Identify which cell holds the provided text, then report its [X, Y] central coordinate. 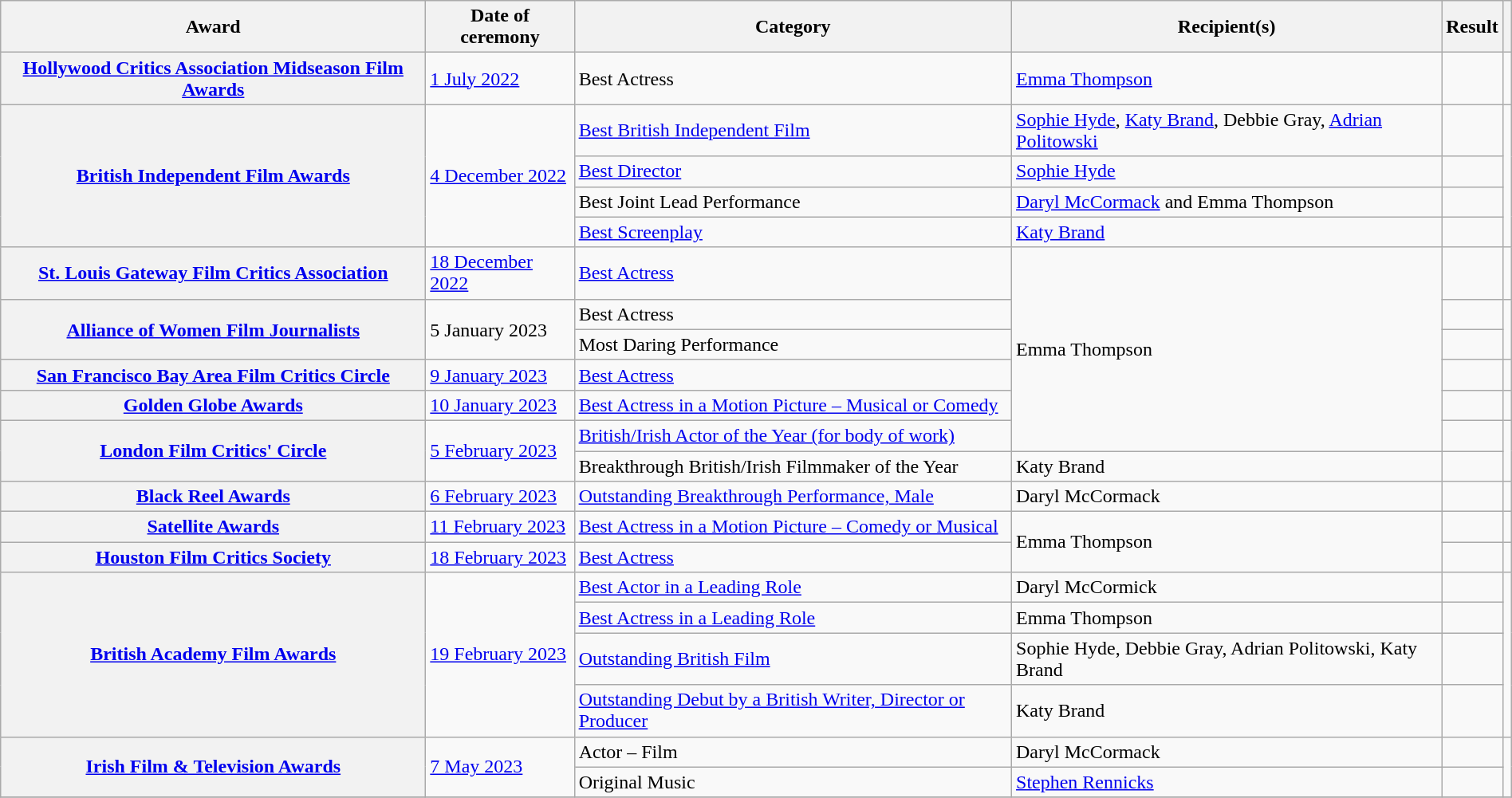
Golden Globe Awards [214, 405]
Date of ceremony [500, 27]
11 February 2023 [500, 527]
Best Actress in a Motion Picture – Comedy or Musical [793, 527]
18 February 2023 [500, 557]
Best Director [793, 171]
1 July 2022 [500, 78]
Original Music [793, 782]
18 December 2022 [500, 273]
Satellite Awards [214, 527]
Hollywood Critics Association Midseason Film Awards [214, 78]
Best Actor in a Leading Role [793, 588]
Category [793, 27]
Best Screenplay [793, 232]
Outstanding British Film [793, 658]
Actor – Film [793, 752]
San Francisco Bay Area Film Critics Circle [214, 375]
Alliance of Women Film Journalists [214, 329]
Irish Film & Television Awards [214, 767]
British/Irish Actor of the Year (for body of work) [793, 435]
Best British Independent Film [793, 131]
Outstanding Debut by a British Writer, Director or Producer [793, 711]
Daryl McCormack and Emma Thompson [1227, 202]
Best Actress in a Leading Role [793, 618]
10 January 2023 [500, 405]
Breakthrough British/Irish Filmmaker of the Year [793, 466]
Houston Film Critics Society [214, 557]
Most Daring Performance [793, 344]
Award [214, 27]
19 February 2023 [500, 655]
Result [1472, 27]
Sophie Hyde, Debbie Gray, Adrian Politowski, Katy Brand [1227, 658]
British Academy Film Awards [214, 655]
9 January 2023 [500, 375]
St. Louis Gateway Film Critics Association [214, 273]
4 December 2022 [500, 175]
Best Actress in a Motion Picture – Musical or Comedy [793, 405]
Sophie Hyde [1227, 171]
Stephen Rennicks [1227, 782]
British Independent Film Awards [214, 175]
Best Joint Lead Performance [793, 202]
5 January 2023 [500, 329]
6 February 2023 [500, 497]
Black Reel Awards [214, 497]
7 May 2023 [500, 767]
Outstanding Breakthrough Performance, Male [793, 497]
5 February 2023 [500, 450]
Sophie Hyde, Katy Brand, Debbie Gray, Adrian Politowski [1227, 131]
Daryl McCormick [1227, 588]
London Film Critics' Circle [214, 450]
Recipient(s) [1227, 27]
